Detect which cell encompasses the target text, then output its (x, y) center coordinate. 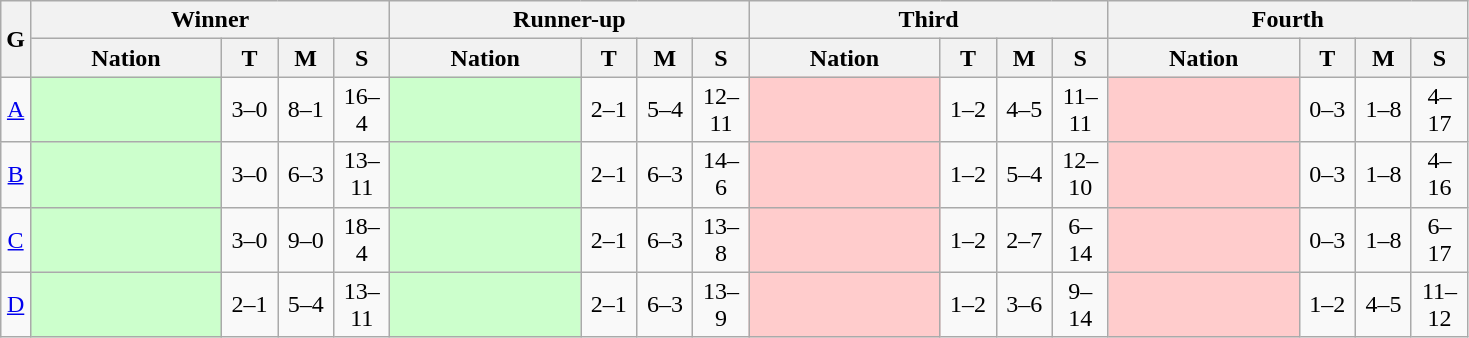
13–8 (721, 240)
9–0 (306, 240)
2–7 (1024, 240)
6–14 (1080, 240)
G (16, 39)
A (16, 110)
Fourth (1288, 20)
D (16, 304)
11–12 (1439, 304)
C (16, 240)
14–6 (721, 174)
4–17 (1439, 110)
Third (928, 20)
9–14 (1080, 304)
12–10 (1080, 174)
Runner-up (570, 20)
13–9 (721, 304)
18–4 (362, 240)
4–16 (1439, 174)
6–17 (1439, 240)
16–4 (362, 110)
3–6 (1024, 304)
8–1 (306, 110)
B (16, 174)
11–11 (1080, 110)
Winner (210, 20)
12–11 (721, 110)
